Search for the cell housing the specified text and yield its [X, Y] center coordinate. 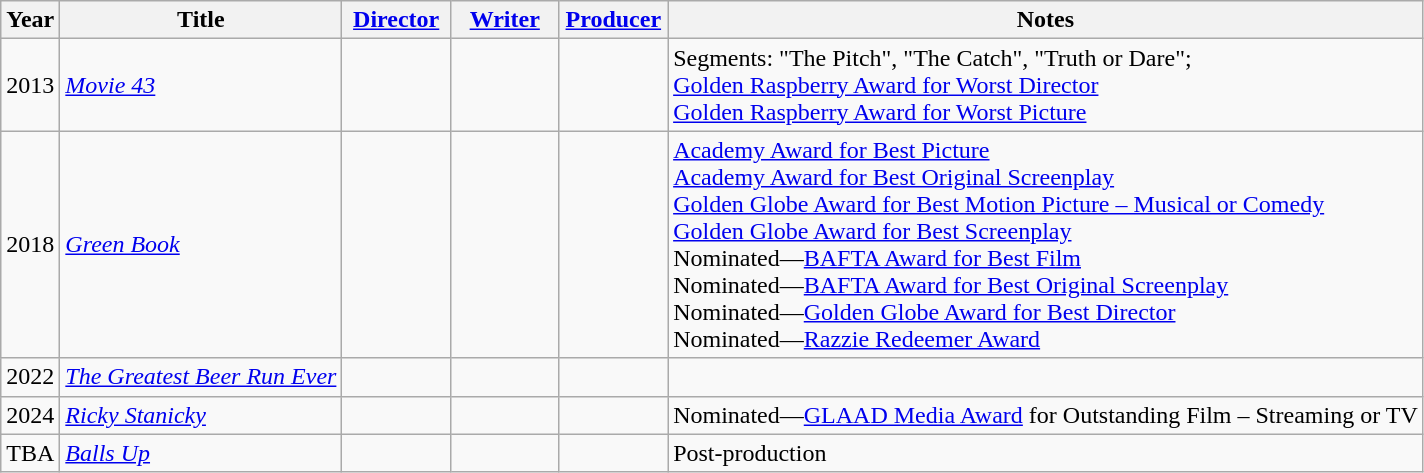
Nominated—GLAAD Media Award for Outstanding Film – Streaming or TV [1046, 415]
Notes [1046, 20]
TBA [30, 453]
The Greatest Beer Run Ever [201, 377]
Writer [504, 20]
Movie 43 [201, 85]
2022 [30, 377]
Segments: "The Pitch", "The Catch", "Truth or Dare";Golden Raspberry Award for Worst DirectorGolden Raspberry Award for Worst Picture [1046, 85]
Producer [614, 20]
Green Book [201, 244]
Director [396, 20]
Year [30, 20]
Balls Up [201, 453]
2018 [30, 244]
Title [201, 20]
Post-production [1046, 453]
2024 [30, 415]
2013 [30, 85]
Ricky Stanicky [201, 415]
